Locate the cell with the specified text and output its [x, y] center coordinate. 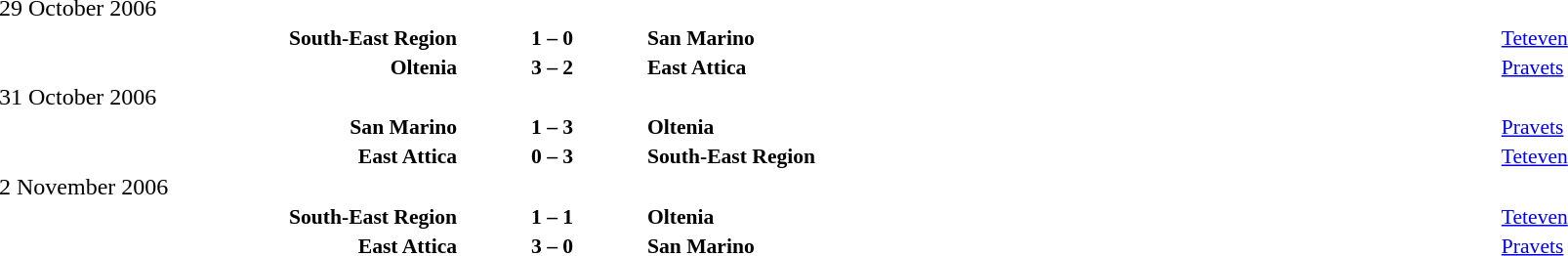
1 – 0 [553, 37]
San Marino [1072, 37]
0 – 3 [553, 156]
1 – 3 [553, 127]
3 – 2 [553, 66]
South-East Region [1072, 156]
East Attica [1072, 66]
1 – 1 [553, 217]
